Return [x, y] of the center of cell containing provided text 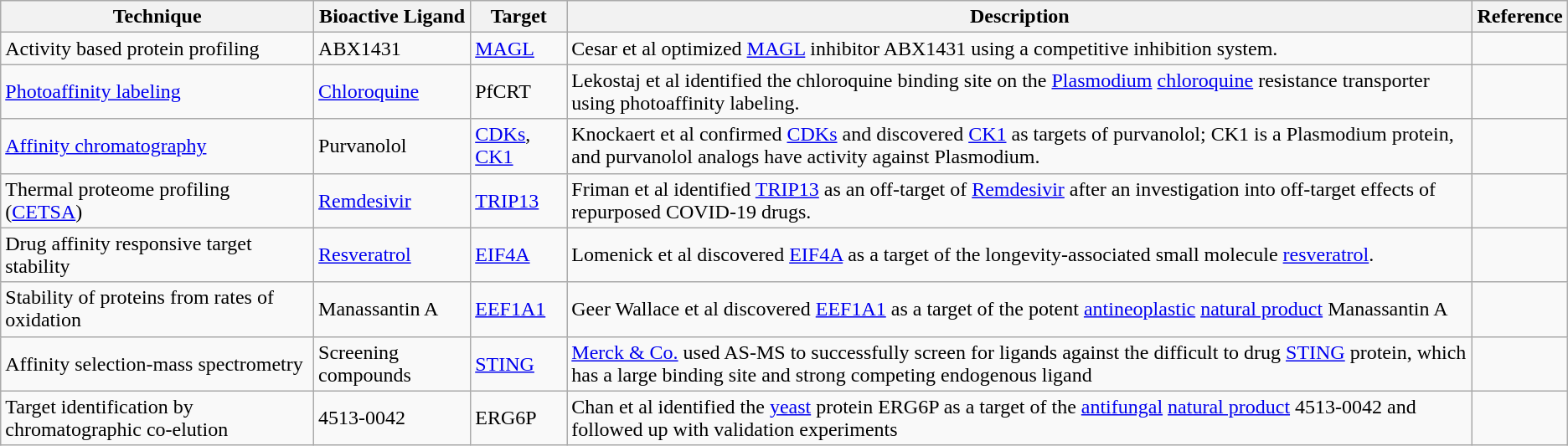
MAGL [519, 49]
Purvanolol [392, 146]
Affinity chromatography [157, 146]
EEF1A1 [519, 310]
Chan et al identified the yeast protein ERG6P as a target of the antifungal natural product 4513-0042 and followed up with validation experiments [1020, 418]
Target [519, 17]
Affinity selection-mass spectrometry [157, 363]
Manassantin A [392, 310]
Lekostaj et al identified the chloroquine binding site on the Plasmodium chloroquine resistance transporter using photoaffinity labeling. [1020, 92]
STING [519, 363]
Geer Wallace et al discovered EEF1A1 as a target of the potent antineoplastic natural product Manassantin A [1020, 310]
Activity based protein profiling [157, 49]
Cesar et al optimized MAGL inhibitor ABX1431 using a competitive inhibition system. [1020, 49]
EIF4A [519, 254]
Thermal proteome profiling (CETSA) [157, 201]
ERG6P [519, 418]
Description [1020, 17]
Friman et al identified TRIP13 as an off-target of Remdesivir after an investigation into off-target effects of repurposed COVID-19 drugs. [1020, 201]
Target identification by chromatographic co-elution [157, 418]
Chloroquine [392, 92]
CDKs, CK1 [519, 146]
4513-0042 [392, 418]
Drug affinity responsive target stability [157, 254]
Screening compounds [392, 363]
Technique [157, 17]
Reference [1519, 17]
Photoaffinity labeling [157, 92]
ABX1431 [392, 49]
PfCRT [519, 92]
Bioactive Ligand [392, 17]
TRIP13 [519, 201]
Remdesivir [392, 201]
Stability of proteins from rates of oxidation [157, 310]
Lomenick et al discovered EIF4A as a target of the longevity-associated small molecule resveratrol. [1020, 254]
Resveratrol [392, 254]
